Pinpoint the cell where the given text exists, returning its (x, y) midpoint coordinate. 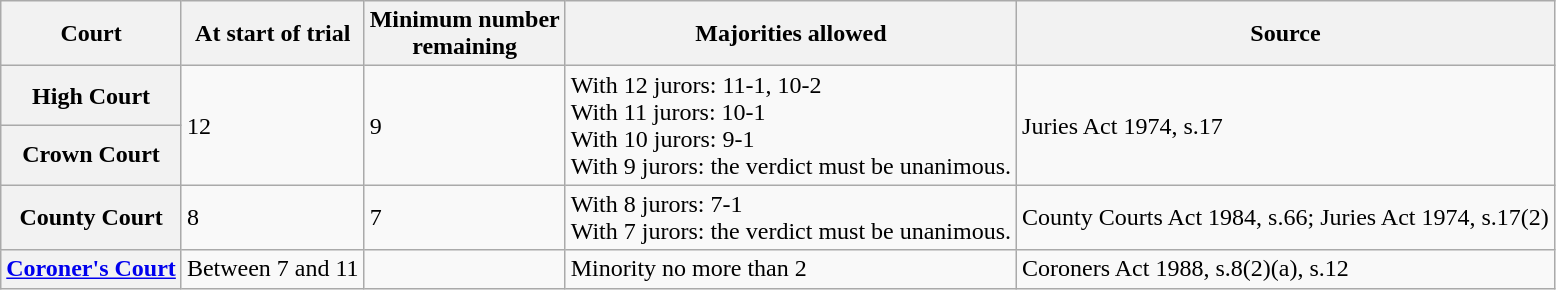
Between 7 and 11 (272, 269)
12 (272, 126)
Source (1286, 34)
Coroner's Court (92, 269)
Coroners Act 1988, s.8(2)(a), s.12 (1286, 269)
Minimum numberremaining (464, 34)
9 (464, 126)
With 12 jurors: 11-1, 10-2With 11 jurors: 10-1With 10 jurors: 9-1With 9 jurors: the verdict must be unanimous. (790, 126)
Minority no more than 2 (790, 269)
8 (272, 218)
Juries Act 1974, s.17 (1286, 126)
Crown Court (92, 155)
County Courts Act 1984, s.66; Juries Act 1974, s.17(2) (1286, 218)
Majorities allowed (790, 34)
At start of trial (272, 34)
High Court (92, 96)
Court (92, 34)
With 8 jurors: 7-1With 7 jurors: the verdict must be unanimous. (790, 218)
County Court (92, 218)
7 (464, 218)
